Detect which cell encompasses the target text, then output its (X, Y) center coordinate. 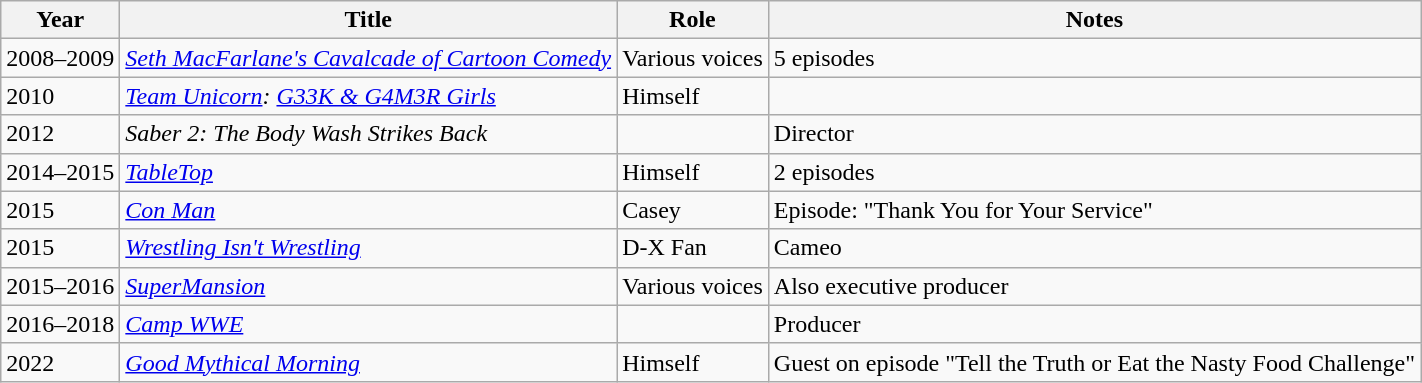
Good Mythical Morning (368, 362)
Episode: "Thank You for Your Service" (1094, 210)
Year (60, 20)
2014–2015 (60, 172)
5 episodes (1094, 58)
Also executive producer (1094, 286)
2015–2016 (60, 286)
D-X Fan (693, 248)
Wrestling Isn't Wrestling (368, 248)
Guest on episode "Tell the Truth or Eat the Nasty Food Challenge" (1094, 362)
Producer (1094, 324)
Camp WWE (368, 324)
Cameo (1094, 248)
TableTop (368, 172)
Con Man (368, 210)
Saber 2: The Body Wash Strikes Back (368, 134)
Casey (693, 210)
Seth MacFarlane's Cavalcade of Cartoon Comedy (368, 58)
SuperMansion (368, 286)
Title (368, 20)
2010 (60, 96)
2022 (60, 362)
Director (1094, 134)
2016–2018 (60, 324)
Notes (1094, 20)
2012 (60, 134)
2 episodes (1094, 172)
Role (693, 20)
2008–2009 (60, 58)
Team Unicorn: G33K & G4M3R Girls (368, 96)
